Pinpoint the cell where the given text exists, returning its (x, y) midpoint coordinate. 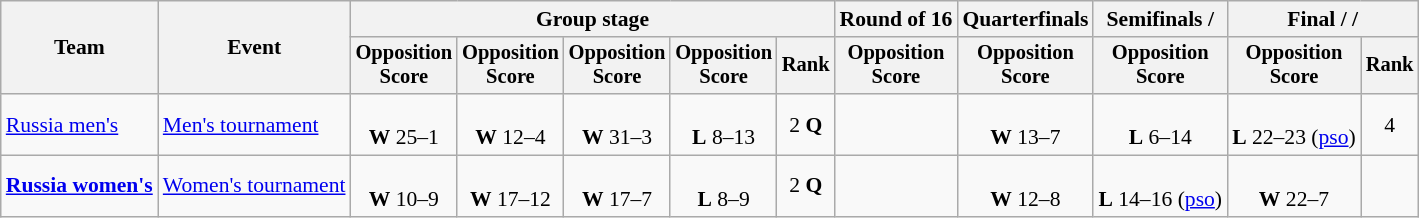
Men's tournament (254, 124)
W 31–3 (618, 124)
W 12–4 (510, 124)
Women's tournament (254, 186)
4 (1390, 124)
Event (254, 48)
Russia women's (80, 186)
W 10–9 (404, 186)
L 8–13 (724, 124)
Team (80, 48)
L 6–14 (1160, 124)
Semifinals / (1160, 19)
W 12–8 (1025, 186)
W 17–12 (510, 186)
W 17–7 (618, 186)
Russia men's (80, 124)
L 14–16 (pso) (1160, 186)
Round of 16 (896, 19)
W 22–7 (1294, 186)
W 25–1 (404, 124)
L 8–9 (724, 186)
W 13–7 (1025, 124)
L 22–23 (pso) (1294, 124)
Quarterfinals (1025, 19)
Group stage (593, 19)
Final / / (1322, 19)
